From the cell containing the given text, extract its center point as [X, Y] coordinate. 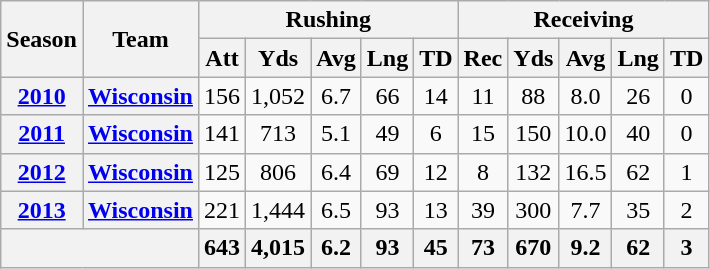
2012 [42, 172]
45 [436, 248]
13 [436, 210]
300 [534, 210]
2013 [42, 210]
35 [638, 210]
15 [483, 134]
Receiving [584, 20]
1,052 [278, 96]
6 [436, 134]
3 [686, 248]
Team [140, 39]
10.0 [586, 134]
69 [387, 172]
16.5 [586, 172]
2 [686, 210]
221 [222, 210]
39 [483, 210]
8 [483, 172]
2011 [42, 134]
670 [534, 248]
Att [222, 58]
49 [387, 134]
132 [534, 172]
1,444 [278, 210]
1 [686, 172]
Season [42, 39]
2010 [42, 96]
6.4 [336, 172]
643 [222, 248]
Rushing [328, 20]
4,015 [278, 248]
6.5 [336, 210]
9.2 [586, 248]
11 [483, 96]
26 [638, 96]
150 [534, 134]
6.2 [336, 248]
12 [436, 172]
713 [278, 134]
Rec [483, 58]
88 [534, 96]
6.7 [336, 96]
8.0 [586, 96]
156 [222, 96]
7.7 [586, 210]
14 [436, 96]
806 [278, 172]
125 [222, 172]
73 [483, 248]
5.1 [336, 134]
141 [222, 134]
66 [387, 96]
40 [638, 134]
